Search for the cell housing the specified text and yield its [X, Y] center coordinate. 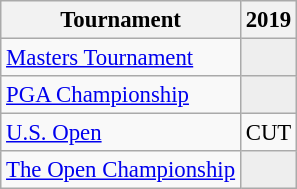
CUT [268, 133]
Tournament [121, 20]
PGA Championship [121, 95]
U.S. Open [121, 133]
The Open Championship [121, 170]
Masters Tournament [121, 58]
2019 [268, 20]
